Output the [X, Y] coordinate of the center of the cell containing the given text.  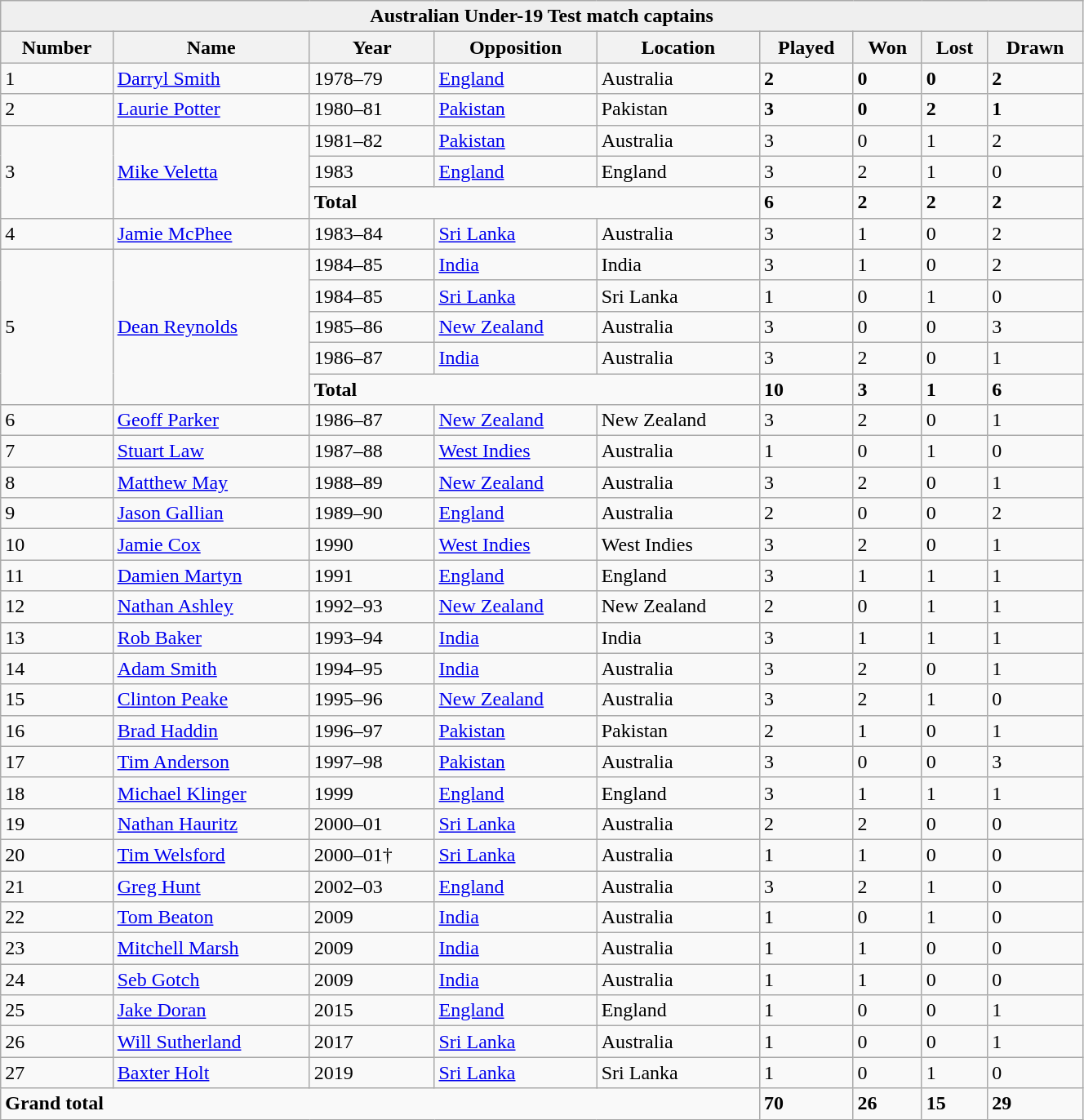
Laurie Potter [211, 109]
1987–88 [372, 451]
Jake Doran [211, 1011]
5 [57, 327]
29 [1035, 1104]
Geoff Parker [211, 420]
Played [806, 47]
12 [57, 607]
Number [57, 47]
1999 [372, 793]
2019 [372, 1073]
Location [677, 47]
Greg Hunt [211, 886]
7 [57, 451]
Brad Haddin [211, 731]
Seb Gotch [211, 980]
Mitchell Marsh [211, 949]
Adam Smith [211, 669]
1992–93 [372, 607]
Will Sutherland [211, 1042]
Lost [954, 47]
Drawn [1035, 47]
Jason Gallian [211, 513]
1991 [372, 576]
Tim Anderson [211, 762]
Darryl Smith [211, 78]
16 [57, 731]
Opposition [516, 47]
21 [57, 886]
Grand total [380, 1104]
Tim Welsford [211, 855]
18 [57, 793]
Jamie McPhee [211, 233]
Tom Beaton [211, 918]
14 [57, 669]
2000–01 [372, 824]
24 [57, 980]
25 [57, 1011]
1978–79 [372, 78]
Rob Baker [211, 638]
1996–97 [372, 731]
1994–95 [372, 669]
1983–84 [372, 233]
1980–81 [372, 109]
1983 [372, 171]
19 [57, 824]
2017 [372, 1042]
Baxter Holt [211, 1073]
1985–86 [372, 327]
2000–01† [372, 855]
Mike Veletta [211, 171]
Nathan Hauritz [211, 824]
20 [57, 855]
Matthew May [211, 482]
1995–96 [372, 700]
1988–89 [372, 482]
Nathan Ashley [211, 607]
Australian Under-19 Test match captains [542, 16]
4 [57, 233]
1990 [372, 544]
Won [887, 47]
Clinton Peake [211, 700]
22 [57, 918]
Michael Klinger [211, 793]
8 [57, 482]
Dean Reynolds [211, 327]
Name [211, 47]
11 [57, 576]
70 [806, 1104]
1993–94 [372, 638]
17 [57, 762]
Jamie Cox [211, 544]
23 [57, 949]
27 [57, 1073]
2002–03 [372, 886]
9 [57, 513]
1997–98 [372, 762]
Stuart Law [211, 451]
Year [372, 47]
13 [57, 638]
1981–82 [372, 140]
2015 [372, 1011]
1989–90 [372, 513]
Damien Martyn [211, 576]
